Pinpoint the cell where the given text exists, returning its (x, y) midpoint coordinate. 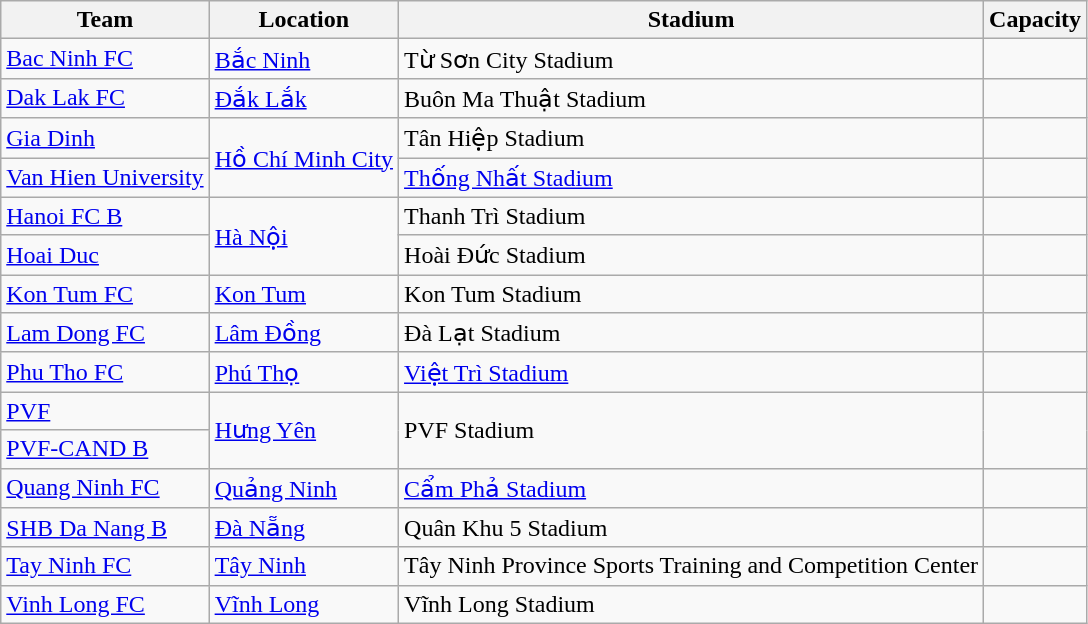
Team (105, 20)
Location (304, 20)
Đắk Lắk (304, 98)
Tây Ninh Province Sports Training and Competition Center (692, 566)
Tay Ninh FC (105, 566)
Đà Lạt Stadium (692, 333)
Dak Lak FC (105, 98)
SHB Da Nang B (105, 528)
Cẩm Phả Stadium (692, 488)
Vĩnh Long Stadium (692, 604)
PVF Stadium (692, 430)
Hà Nội (304, 236)
Hoai Duc (105, 255)
Quang Ninh FC (105, 488)
Vĩnh Long (304, 604)
Buôn Ma Thuật Stadium (692, 98)
Lâm Đồng (304, 333)
Hồ Chí Minh City (304, 158)
Stadium (692, 20)
Việt Trì Stadium (692, 372)
Phú Thọ (304, 372)
Đà Nẵng (304, 528)
Bắc Ninh (304, 59)
Kon Tum Stadium (692, 294)
PVF (105, 411)
Quân Khu 5 Stadium (692, 528)
Thống Nhất Stadium (692, 178)
Tân Hiệp Stadium (692, 138)
Hoài Đức Stadium (692, 255)
Van Hien University (105, 178)
Lam Dong FC (105, 333)
PVF-CAND B (105, 449)
Vinh Long FC (105, 604)
Gia Dinh (105, 138)
Từ Sơn City Stadium (692, 59)
Bac Ninh FC (105, 59)
Phu Tho FC (105, 372)
Kon Tum (304, 294)
Capacity (1036, 20)
Hanoi FC B (105, 216)
Hưng Yên (304, 430)
Tây Ninh (304, 566)
Quảng Ninh (304, 488)
Kon Tum FC (105, 294)
Thanh Trì Stadium (692, 216)
